Pinpoint the cell where the given text exists, returning its [x, y] midpoint coordinate. 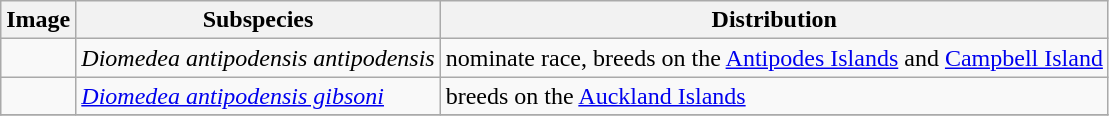
Diomedea antipodensis gibsoni [258, 96]
Subspecies [258, 20]
breeds on the Auckland Islands [774, 96]
Image [38, 20]
nominate race, breeds on the Antipodes Islands and Campbell Island [774, 58]
Distribution [774, 20]
Diomedea antipodensis antipodensis [258, 58]
